Determine the (X, Y) coordinate at the center of the cell enclosing the given text.  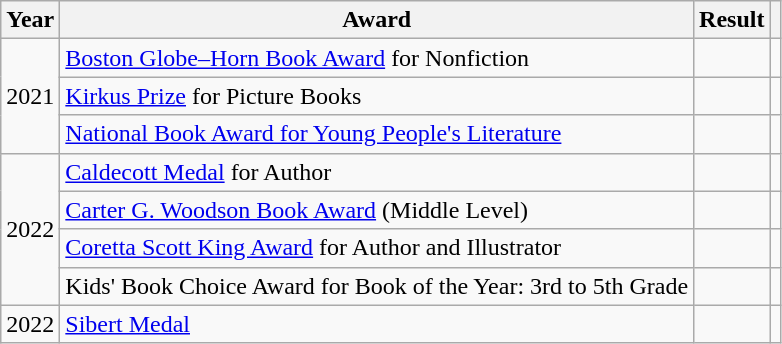
Year (30, 20)
Kids' Book Choice Award for Book of the Year: 3rd to 5th Grade (377, 286)
Boston Globe–Horn Book Award for Nonfiction (377, 58)
National Book Award for Young People's Literature (377, 134)
Carter G. Woodson Book Award (Middle Level) (377, 210)
Kirkus Prize for Picture Books (377, 96)
Coretta Scott King Award for Author and Illustrator (377, 248)
Caldecott Medal for Author (377, 172)
Award (377, 20)
2021 (30, 96)
Sibert Medal (377, 324)
Result (732, 20)
